Output the (x, y) coordinate of the center of the cell containing the given text.  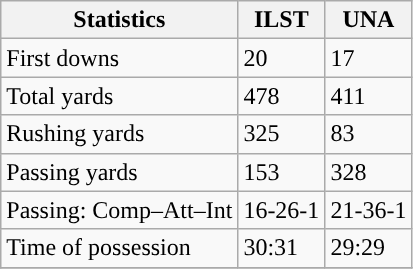
83 (368, 134)
30:31 (282, 248)
16-26-1 (282, 210)
Passing yards (120, 172)
411 (368, 96)
UNA (368, 20)
478 (282, 96)
20 (282, 58)
29:29 (368, 248)
153 (282, 172)
21-36-1 (368, 210)
Statistics (120, 20)
Rushing yards (120, 134)
325 (282, 134)
Total yards (120, 96)
Passing: Comp–Att–Int (120, 210)
ILST (282, 20)
328 (368, 172)
First downs (120, 58)
Time of possession (120, 248)
17 (368, 58)
